Locate the cell with the specified text and output its [X, Y] center coordinate. 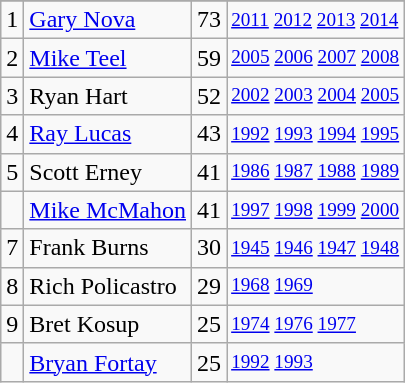
2011 2012 2013 2014 [316, 20]
Gary Nova [108, 20]
8 [12, 286]
9 [12, 324]
2005 2006 2007 2008 [316, 58]
Scott Erney [108, 172]
Mike McMahon [108, 210]
43 [210, 134]
59 [210, 58]
Bryan Fortay [108, 362]
Ray Lucas [108, 134]
30 [210, 248]
2 [12, 58]
1992 1993 [316, 362]
Ryan Hart [108, 96]
73 [210, 20]
3 [12, 96]
1945 1946 1947 1948 [316, 248]
1968 1969 [316, 286]
29 [210, 286]
1 [12, 20]
1974 1976 1977 [316, 324]
Frank Burns [108, 248]
1986 1987 1988 1989 [316, 172]
4 [12, 134]
52 [210, 96]
1992 1993 1994 1995 [316, 134]
Bret Kosup [108, 324]
7 [12, 248]
1997 1998 1999 2000 [316, 210]
5 [12, 172]
Mike Teel [108, 58]
Rich Policastro [108, 286]
2002 2003 2004 2005 [316, 96]
